Search for the cell housing the specified text and yield its (X, Y) center coordinate. 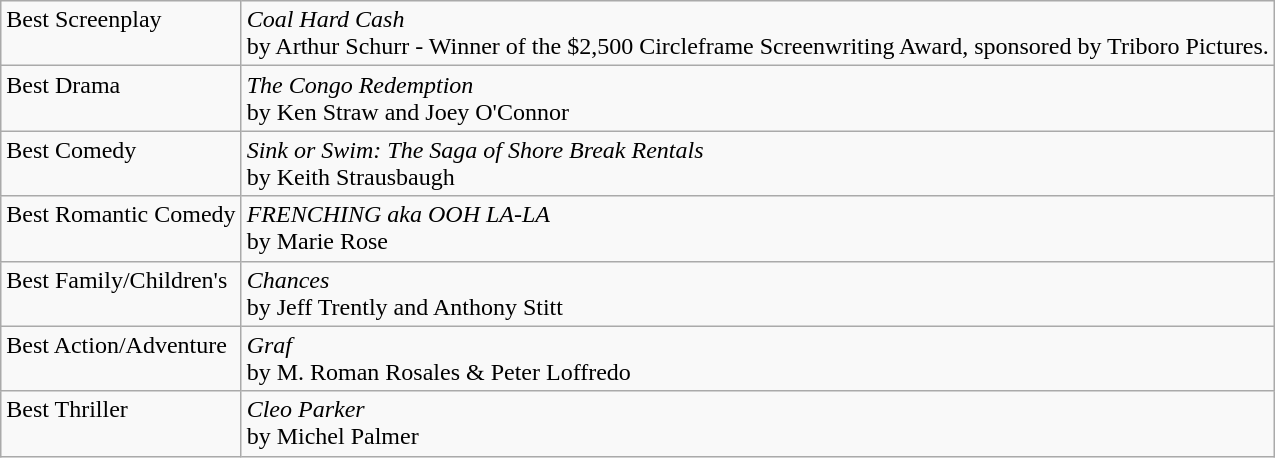
The Congo Redemptionby Ken Straw and Joey O'Connor (758, 98)
Best Drama (121, 98)
FRENCHING aka OOH LA-LAby Marie Rose (758, 228)
Best Comedy (121, 164)
Best Family/Children's (121, 294)
Best Thriller (121, 424)
Best Screenplay (121, 34)
Chancesby Jeff Trently and Anthony Stitt (758, 294)
Coal Hard Cash by Arthur Schurr - Winner of the $2,500 Circleframe Screenwriting Award, sponsored by Triboro Pictures. (758, 34)
Best Action/Adventure (121, 358)
Cleo Parkerby Michel Palmer (758, 424)
Best Romantic Comedy (121, 228)
Sink or Swim: The Saga of Shore Break Rentalsby Keith Strausbaugh (758, 164)
Grafby M. Roman Rosales & Peter Loffredo (758, 358)
